Extract the [X, Y] coordinate from the center of the cell holding the provided text.  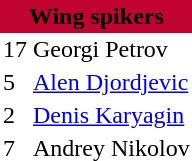
17 [15, 50]
2 [15, 116]
5 [15, 82]
